Find where the given text appears and provide that cell's center as (x, y) coordinate. 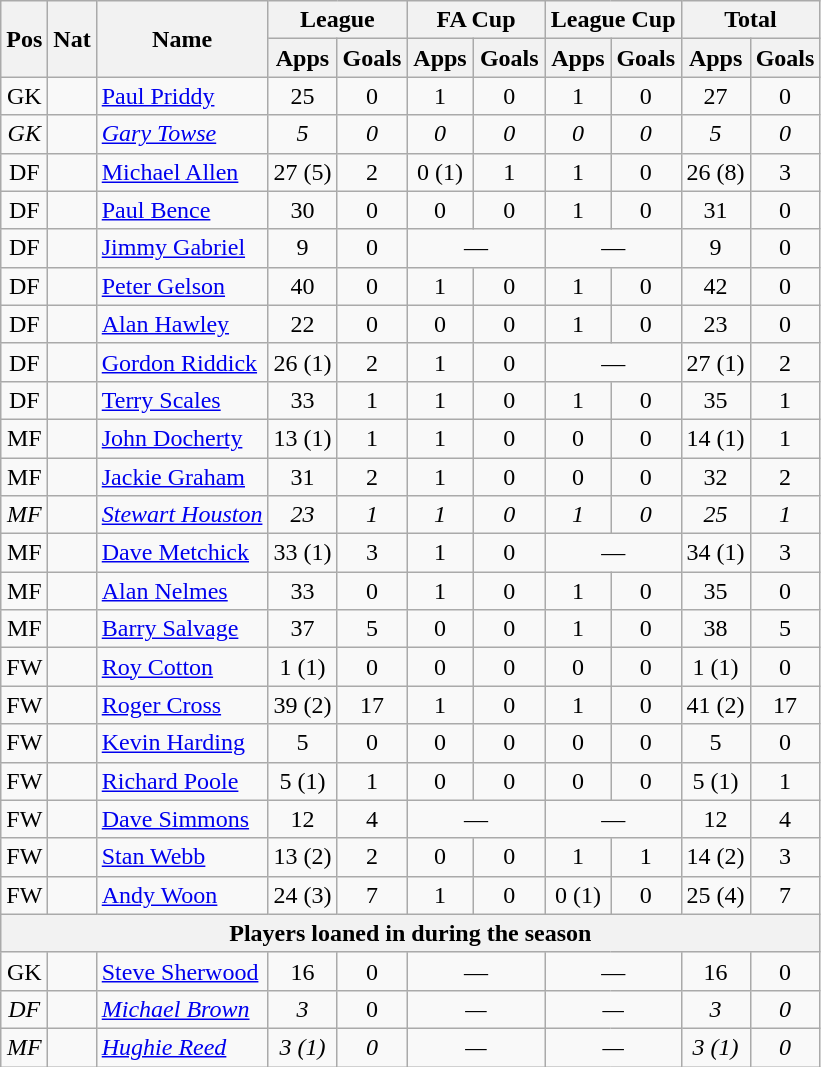
Jimmy Gabriel (182, 248)
14 (1) (716, 438)
24 (3) (302, 895)
27 (716, 96)
Dave Simmons (182, 819)
33 (1) (302, 553)
27 (1) (716, 362)
John Docherty (182, 438)
Peter Gelson (182, 286)
Paul Bence (182, 210)
Gordon Riddick (182, 362)
22 (302, 324)
27 (5) (302, 172)
42 (716, 286)
Barry Salvage (182, 629)
Pos (24, 39)
Kevin Harding (182, 743)
Richard Poole (182, 781)
Roy Cotton (182, 667)
30 (302, 210)
Total (750, 20)
32 (716, 477)
League Cup (613, 20)
Jackie Graham (182, 477)
Stewart Houston (182, 515)
40 (302, 286)
Gary Towse (182, 134)
Terry Scales (182, 400)
34 (1) (716, 553)
41 (2) (716, 705)
Steve Sherwood (182, 971)
26 (1) (302, 362)
Dave Metchick (182, 553)
25 (4) (716, 895)
39 (2) (302, 705)
13 (1) (302, 438)
26 (8) (716, 172)
FA Cup (476, 20)
37 (302, 629)
38 (716, 629)
Alan Nelmes (182, 591)
13 (2) (302, 857)
Michael Brown (182, 1009)
Paul Priddy (182, 96)
Players loaned in during the season (410, 933)
Nat (72, 39)
Name (182, 39)
Stan Webb (182, 857)
14 (2) (716, 857)
League (338, 20)
Michael Allen (182, 172)
Roger Cross (182, 705)
Alan Hawley (182, 324)
Hughie Reed (182, 1047)
Andy Woon (182, 895)
